Return the [x, y] coordinate for the center point of the cell that contains the specified text.  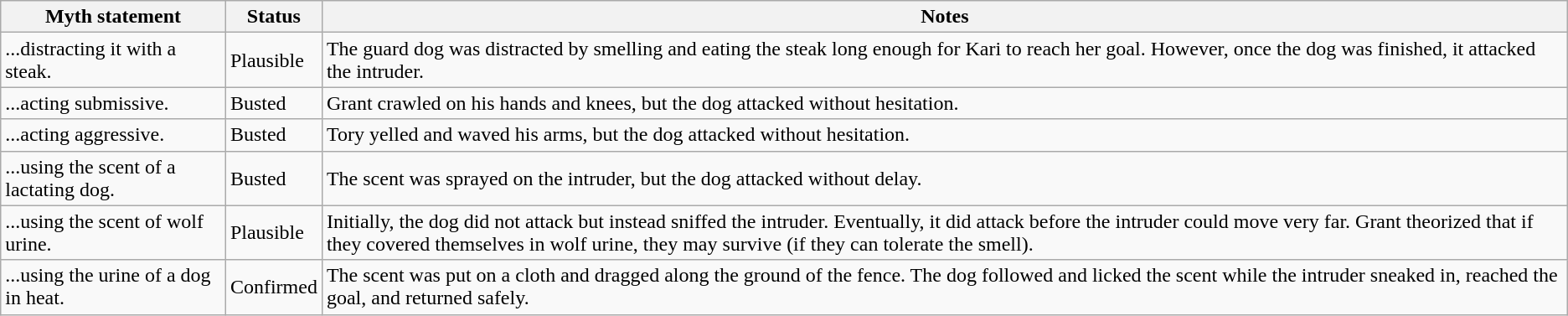
...acting submissive. [114, 103]
Notes [945, 17]
...using the scent of wolf urine. [114, 233]
...acting aggressive. [114, 135]
...distracting it with a steak. [114, 60]
...using the urine of a dog in heat. [114, 287]
...using the scent of a lactating dog. [114, 178]
Status [273, 17]
Grant crawled on his hands and knees, but the dog attacked without hesitation. [945, 103]
Myth statement [114, 17]
Confirmed [273, 287]
The scent was sprayed on the intruder, but the dog attacked without delay. [945, 178]
Tory yelled and waved his arms, but the dog attacked without hesitation. [945, 135]
